Return [X, Y] of the center of cell containing provided text 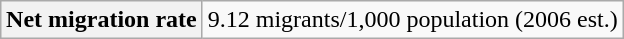
9.12 migrants/1,000 population (2006 est.) [412, 20]
Net migration rate [102, 20]
